Provide the (x, y) coordinate of the cell's center where the given text is located.  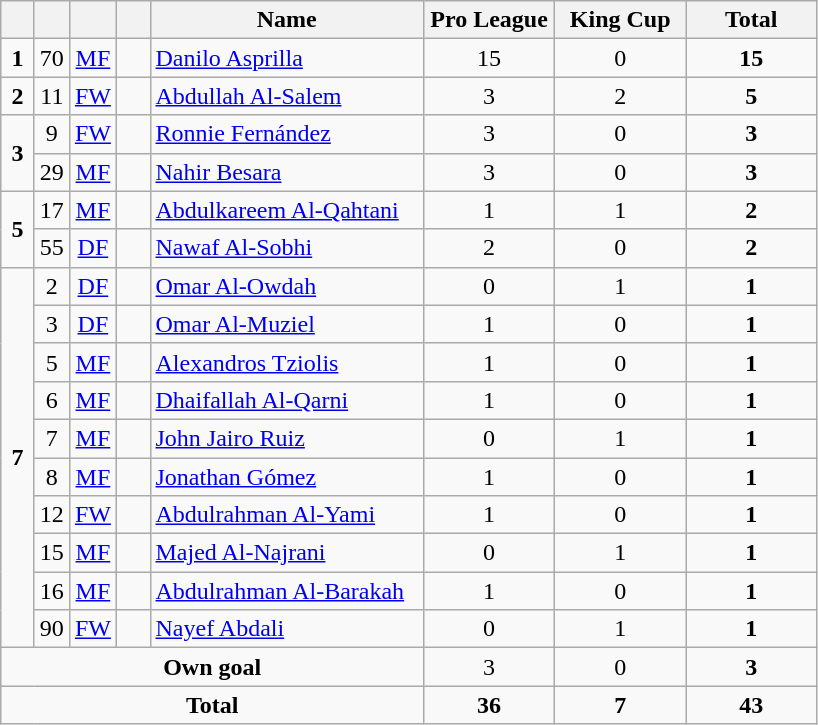
55 (52, 248)
43 (752, 705)
Danilo Asprilla (287, 58)
36 (490, 705)
6 (52, 400)
Nahir Besara (287, 172)
Majed Al-Najrani (287, 553)
9 (52, 134)
Omar Al-Muziel (287, 324)
Abdulkareem Al-Qahtani (287, 210)
Ronnie Fernández (287, 134)
Name (287, 20)
Nayef Abdali (287, 629)
John Jairo Ruiz (287, 438)
Omar Al-Owdah (287, 286)
12 (52, 515)
Pro League (490, 20)
Alexandros Tziolis (287, 362)
Nawaf Al-Sobhi (287, 248)
17 (52, 210)
Abdulrahman Al-Barakah (287, 591)
Jonathan Gómez (287, 477)
Abdulrahman Al-Yami (287, 515)
8 (52, 477)
Dhaifallah Al-Qarni (287, 400)
11 (52, 96)
29 (52, 172)
King Cup (620, 20)
16 (52, 591)
90 (52, 629)
Abdullah Al-Salem (287, 96)
Own goal (212, 667)
70 (52, 58)
